Return the (X, Y) coordinate for the center point of the cell that contains the specified text.  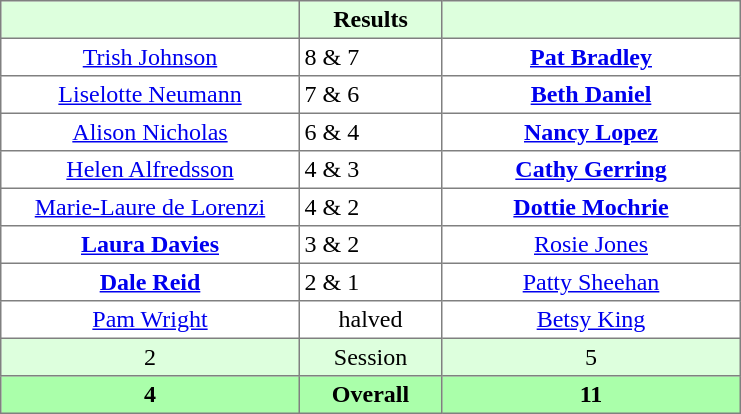
Overall (370, 395)
Helen Alfredsson (150, 170)
Marie-Laure de Lorenzi (150, 207)
4 & 2 (370, 207)
Alison Nicholas (150, 132)
6 & 4 (370, 132)
Liselotte Neumann (150, 95)
Beth Daniel (591, 95)
Nancy Lopez (591, 132)
Dale Reid (150, 282)
Results (370, 20)
11 (591, 395)
4 & 3 (370, 170)
Pat Bradley (591, 57)
Session (370, 357)
Laura Davies (150, 245)
Rosie Jones (591, 245)
2 (150, 357)
Dottie Mochrie (591, 207)
Trish Johnson (150, 57)
8 & 7 (370, 57)
Pam Wright (150, 320)
Patty Sheehan (591, 282)
2 & 1 (370, 282)
4 (150, 395)
7 & 6 (370, 95)
5 (591, 357)
Betsy King (591, 320)
3 & 2 (370, 245)
halved (370, 320)
Cathy Gerring (591, 170)
